Determine the (x, y) coordinate at the center of the cell enclosing the given text.  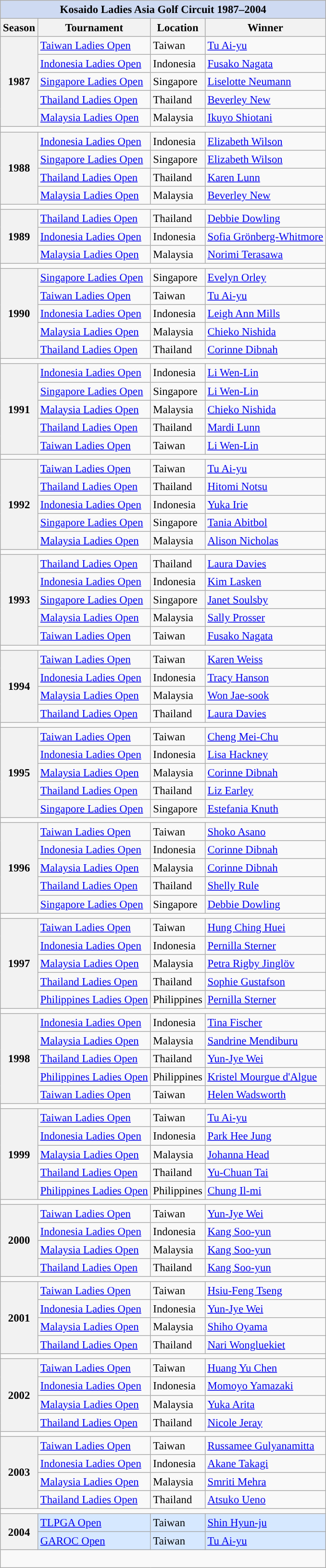
GAROC Open (94, 1541)
Tracy Hanson (265, 677)
1989 (19, 236)
1993 (19, 600)
Petra Rigby Jinglöv (265, 964)
Tania Abitbol (265, 523)
2002 (19, 1395)
Kristel Mourgue d'Algue (265, 1077)
Shoko Asano (265, 832)
Yuka Arita (265, 1404)
Sally Prosser (265, 618)
Janet Soulsby (265, 600)
Tournament (94, 28)
Liselotte Neumann (265, 82)
Norimi Terasawa (265, 255)
Sophie Gustafson (265, 981)
Nari Wongluekiet (265, 1345)
2004 (19, 1531)
Hung Ching Huei (265, 927)
Kosaido Ladies Asia Golf Circuit 1987–2004 (163, 10)
Chung Il-mi (265, 1190)
Russamee Gulyanamitta (265, 1445)
1998 (19, 1059)
Season (19, 28)
Tina Fischer (265, 1023)
Shiho Oyama (265, 1327)
Liz Earley (265, 791)
1994 (19, 686)
Sofia Grönberg-Whitmore (265, 236)
Location (178, 28)
Sandrine Mendiburu (265, 1041)
Hitomi Notsu (265, 487)
1996 (19, 868)
Shelly Rule (265, 886)
2003 (19, 1472)
Lisa Hackney (265, 755)
2001 (19, 1318)
Helen Wadsworth (265, 1095)
Nicole Jeray (265, 1422)
Atsuko Ueno (265, 1500)
1990 (19, 314)
Johanna Head (265, 1154)
2000 (19, 1240)
1991 (19, 409)
Kim Lasken (265, 582)
1988 (19, 168)
Mardi Lunn (265, 427)
Ikuyo Shiotani (265, 118)
1997 (19, 963)
Akane Takagi (265, 1464)
Momoyo Yamazaki (265, 1386)
Karen Weiss (265, 659)
Smriti Mehra (265, 1482)
Won Jae-sook (265, 695)
Cheng Mei-Chu (265, 736)
1999 (19, 1154)
TLPGA Open (94, 1523)
Estefania Knuth (265, 809)
1987 (19, 82)
Park Hee Jung (265, 1136)
Yu-Chuan Tai (265, 1172)
Leigh Ann Mills (265, 314)
Huang Yu Chen (265, 1368)
Yuka Irie (265, 504)
Winner (265, 28)
1995 (19, 772)
Shin Hyun-ju (265, 1523)
Karen Lunn (265, 177)
Hsiu-Feng Tseng (265, 1291)
1992 (19, 504)
Alison Nicholas (265, 541)
Evelyn Orley (265, 278)
